Extract the (x, y) coordinate from the center of the cell holding the provided text.  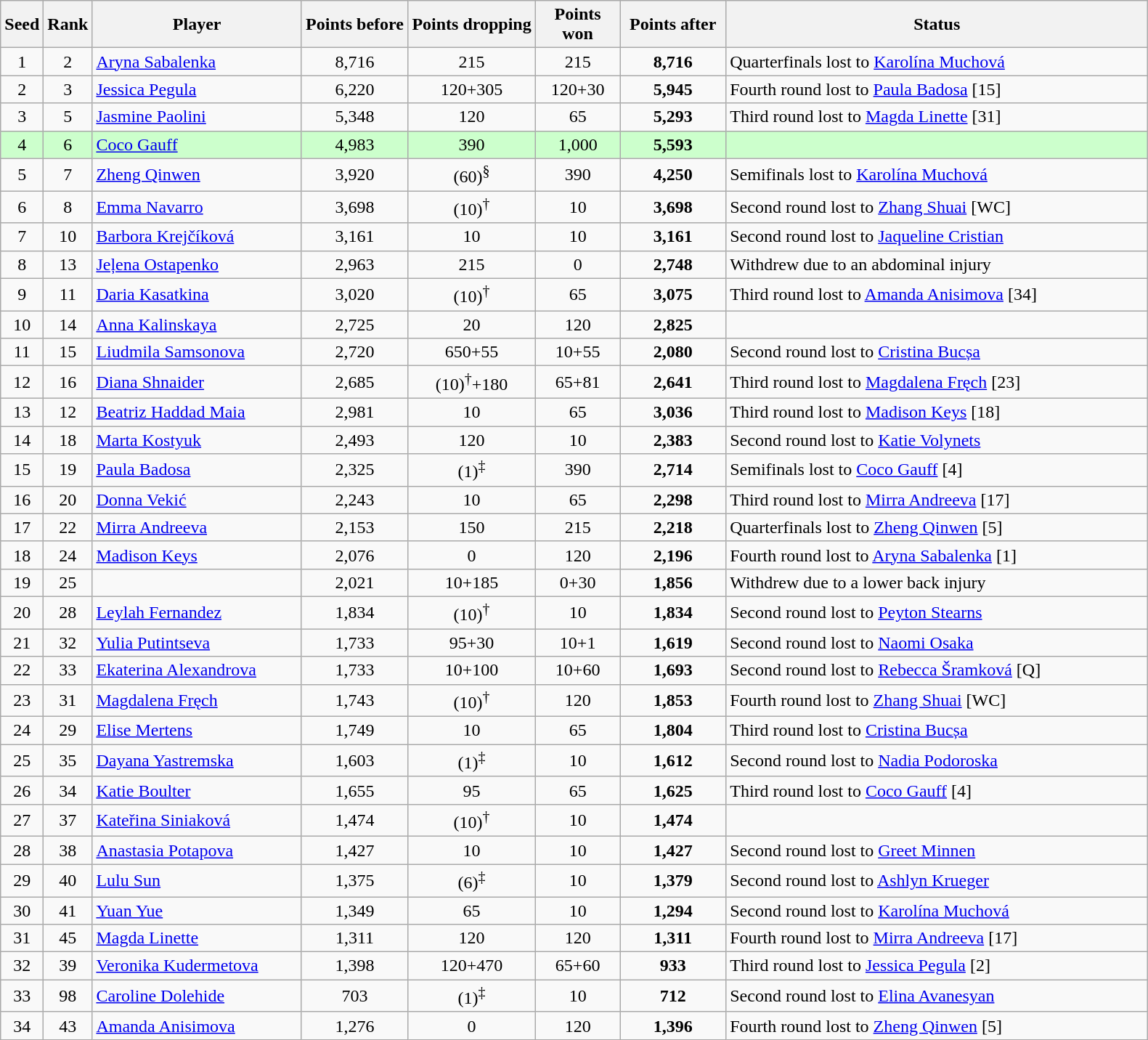
1,000 (578, 145)
2,685 (354, 382)
Zheng Qinwen (198, 174)
45 (68, 938)
2,383 (673, 440)
2,981 (354, 413)
650+55 (472, 352)
Rank (68, 25)
Second round lost to Karolína Muchová (937, 911)
2,153 (354, 527)
2,493 (354, 440)
1,749 (354, 731)
Dayana Yastremska (198, 761)
21 (22, 643)
37 (68, 821)
Third round lost to Magda Linette [31] (937, 117)
5,945 (673, 89)
(60)§ (472, 174)
1,853 (673, 700)
Quarterfinals lost to Karolína Muchová (937, 62)
43 (68, 1025)
Semifinals lost to Karolína Muchová (937, 174)
2,196 (673, 555)
Points after (673, 25)
(10)†+180 (472, 382)
Paula Badosa (198, 471)
Points before (354, 25)
Leylah Fernandez (198, 613)
95+30 (472, 643)
26 (22, 790)
0+30 (578, 582)
Fourth round lost to Zheng Qinwen [5] (937, 1025)
Withdrew due to a lower back injury (937, 582)
Third round lost to Madison Keys [18] (937, 413)
23 (22, 700)
Second round lost to Cristina Bucșa (937, 352)
Yuan Yue (198, 911)
Aryna Sabalenka (198, 62)
Anastasia Potapova (198, 850)
39 (68, 966)
Mirra Andreeva (198, 527)
4 (22, 145)
2,021 (354, 582)
Fourth round lost to Mirra Andreeva [17] (937, 938)
150 (472, 527)
2,076 (354, 555)
Elise Mertens (198, 731)
Second round lost to Jaqueline Cristian (937, 237)
Daria Kasatkina (198, 295)
Marta Kostyuk (198, 440)
Third round lost to Cristina Bucșa (937, 731)
38 (68, 850)
Second round lost to Zhang Shuai [WC] (937, 208)
1,856 (673, 582)
Fourth round lost to Aryna Sabalenka [1] (937, 555)
35 (68, 761)
10+55 (578, 352)
95 (472, 790)
933 (673, 966)
2,641 (673, 382)
2,748 (673, 264)
2,720 (354, 352)
Fourth round lost to Zhang Shuai [WC] (937, 700)
1,603 (354, 761)
Second round lost to Rebecca Šramková [Q] (937, 670)
Status (937, 25)
Second round lost to Ashlyn Krueger (937, 880)
Second round lost to Katie Volynets (937, 440)
3,036 (673, 413)
2,825 (673, 325)
Fourth round lost to Paula Badosa [15] (937, 89)
Second round lost to Greet Minnen (937, 850)
Third round lost to Amanda Anisimova [34] (937, 295)
10+100 (472, 670)
5,348 (354, 117)
Second round lost to Nadia Podoroska (937, 761)
2,325 (354, 471)
1,612 (673, 761)
Barbora Krejčíková (198, 237)
Amanda Anisimova (198, 1025)
27 (22, 821)
2,218 (673, 527)
65+81 (578, 382)
120+470 (472, 966)
1,276 (354, 1025)
Second round lost to Naomi Osaka (937, 643)
2,963 (354, 264)
1,804 (673, 731)
Liudmila Samsonova (198, 352)
120+30 (578, 89)
Third round lost to Mirra Andreeva [17] (937, 500)
41 (68, 911)
1,693 (673, 670)
3,075 (673, 295)
Quarterfinals lost to Zheng Qinwen [5] (937, 527)
Beatriz Haddad Maia (198, 413)
1,396 (673, 1025)
17 (22, 527)
1,379 (673, 880)
10+1 (578, 643)
Magdalena Fręch (198, 700)
1,625 (673, 790)
Points won (578, 25)
2,714 (673, 471)
Player (198, 25)
4,250 (673, 174)
1,619 (673, 643)
2,080 (673, 352)
Points dropping (472, 25)
1 (22, 62)
Second round lost to Elina Avanesyan (937, 996)
Kateřina Siniaková (198, 821)
65+60 (578, 966)
Diana Shnaider (198, 382)
1,398 (354, 966)
2,298 (673, 500)
Emma Navarro (198, 208)
40 (68, 880)
98 (68, 996)
3,920 (354, 174)
(6)‡ (472, 880)
1,655 (354, 790)
Yulia Putintseva (198, 643)
6,220 (354, 89)
Jasmine Paolini (198, 117)
703 (354, 996)
Katie Boulter (198, 790)
1,743 (354, 700)
712 (673, 996)
10+60 (578, 670)
Caroline Dolehide (198, 996)
5,293 (673, 117)
Jessica Pegula (198, 89)
9 (22, 295)
Veronika Kudermetova (198, 966)
Withdrew due to an abdominal injury (937, 264)
120+305 (472, 89)
Donna Vekić (198, 500)
30 (22, 911)
Magda Linette (198, 938)
Coco Gauff (198, 145)
2,725 (354, 325)
4,983 (354, 145)
Third round lost to Jessica Pegula [2] (937, 966)
10+185 (472, 582)
Semifinals lost to Coco Gauff [4] (937, 471)
Madison Keys (198, 555)
1,349 (354, 911)
Ekaterina Alexandrova (198, 670)
5,593 (673, 145)
3,020 (354, 295)
Seed (22, 25)
Jeļena Ostapenko (198, 264)
1,294 (673, 911)
Second round lost to Peyton Stearns (937, 613)
Third round lost to Coco Gauff [4] (937, 790)
2,243 (354, 500)
1,375 (354, 880)
Third round lost to Magdalena Fręch [23] (937, 382)
Anna Kalinskaya (198, 325)
Lulu Sun (198, 880)
